Search for the cell housing the specified text and yield its [X, Y] center coordinate. 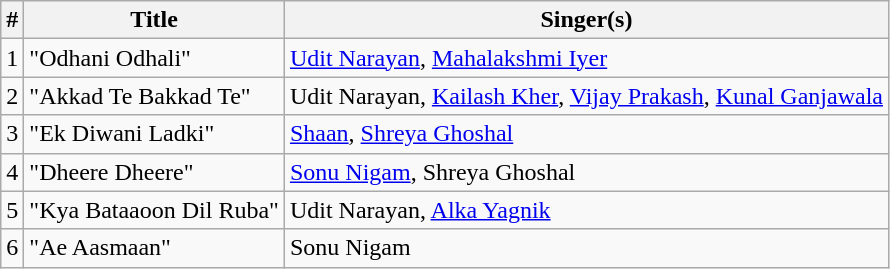
1 [12, 58]
Udit Narayan, Mahalakshmi Iyer [586, 58]
Sonu Nigam [586, 248]
Udit Narayan, Kailash Kher, Vijay Prakash, Kunal Ganjawala [586, 96]
"Akkad Te Bakkad Te" [154, 96]
Udit Narayan, Alka Yagnik [586, 210]
"Kya Bataaoon Dil Ruba" [154, 210]
Sonu Nigam, Shreya Ghoshal [586, 172]
"Odhani Odhali" [154, 58]
6 [12, 248]
5 [12, 210]
2 [12, 96]
3 [12, 134]
Shaan, Shreya Ghoshal [586, 134]
"Ek Diwani Ladki" [154, 134]
"Ae Aasmaan" [154, 248]
4 [12, 172]
Singer(s) [586, 20]
"Dheere Dheere" [154, 172]
# [12, 20]
Title [154, 20]
